Return the [X, Y] coordinate for the center point of the cell that contains the specified text.  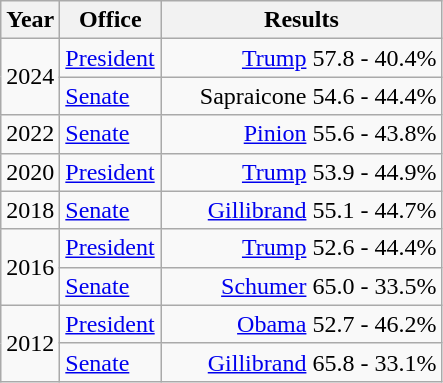
Obama 52.7 - 46.2% [302, 324]
Office [110, 20]
Results [302, 20]
2020 [30, 172]
2012 [30, 343]
Schumer 65.0 - 33.5% [302, 286]
Year [30, 20]
Trump 53.9 - 44.9% [302, 172]
2016 [30, 267]
2022 [30, 134]
Sapraicone 54.6 - 44.4% [302, 96]
2024 [30, 77]
Gillibrand 65.8 - 33.1% [302, 362]
2018 [30, 210]
Gillibrand 55.1 - 44.7% [302, 210]
Trump 57.8 - 40.4% [302, 58]
Trump 52.6 - 44.4% [302, 248]
Pinion 55.6 - 43.8% [302, 134]
